For the text-containing cell, return its midpoint in [X, Y] coordinate format. 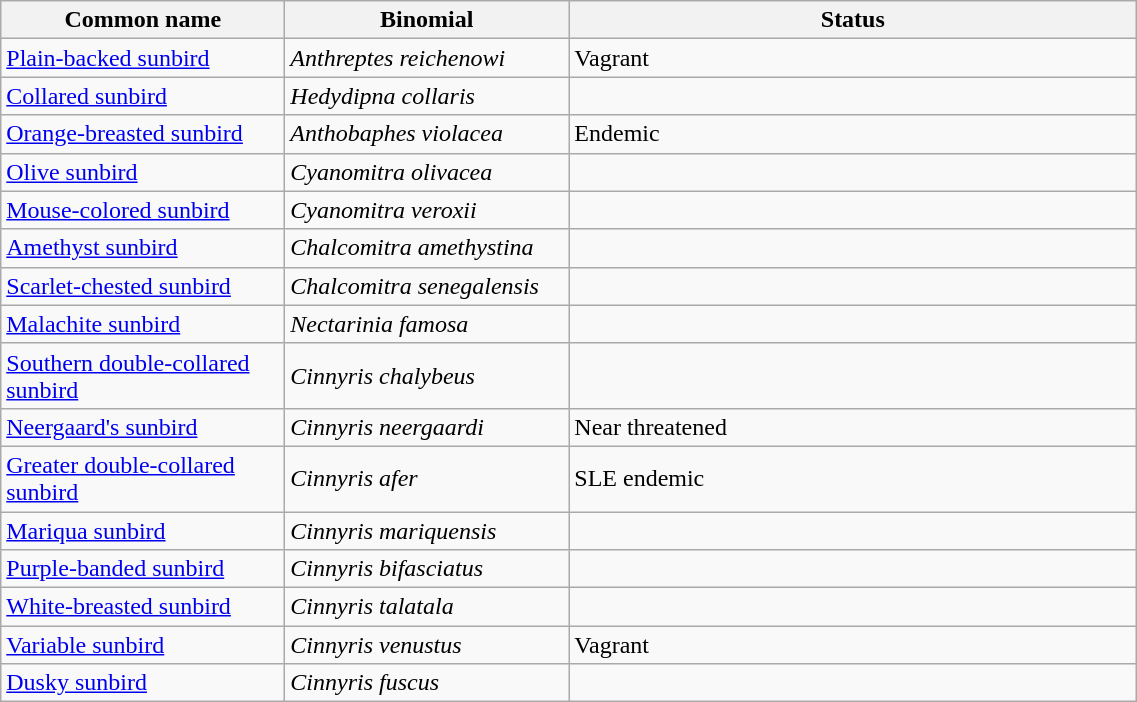
Near threatened [853, 427]
Neergaard's sunbird [143, 427]
Cinnyris talatala [427, 607]
Cinnyris bifasciatus [427, 569]
Greater double-collared sunbird [143, 478]
Common name [143, 20]
Cinnyris neergaardi [427, 427]
Hedydipna collaris [427, 96]
Status [853, 20]
Collared sunbird [143, 96]
Amethyst sunbird [143, 248]
Scarlet-chested sunbird [143, 286]
Anthobaphes violacea [427, 134]
Cinnyris fuscus [427, 683]
Binomial [427, 20]
Dusky sunbird [143, 683]
Cinnyris afer [427, 478]
Cinnyris chalybeus [427, 376]
Mariqua sunbird [143, 531]
Chalcomitra amethystina [427, 248]
Olive sunbird [143, 172]
Orange-breasted sunbird [143, 134]
Anthreptes reichenowi [427, 58]
Variable sunbird [143, 645]
Cyanomitra veroxii [427, 210]
Plain-backed sunbird [143, 58]
Endemic [853, 134]
Mouse-colored sunbird [143, 210]
White-breasted sunbird [143, 607]
Cinnyris mariquensis [427, 531]
Purple-banded sunbird [143, 569]
Chalcomitra senegalensis [427, 286]
Malachite sunbird [143, 324]
Southern double-collared sunbird [143, 376]
Cinnyris venustus [427, 645]
Nectarinia famosa [427, 324]
Cyanomitra olivacea [427, 172]
SLE endemic [853, 478]
